Identify which cell holds the provided text, then report its [x, y] central coordinate. 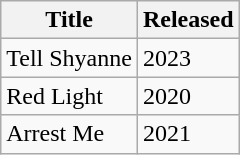
Released [188, 20]
2021 [188, 134]
Red Light [70, 96]
Arrest Me [70, 134]
Title [70, 20]
2023 [188, 58]
Tell Shyanne [70, 58]
2020 [188, 96]
